Provide the (x, y) coordinate of the cell's center where the given text is located.  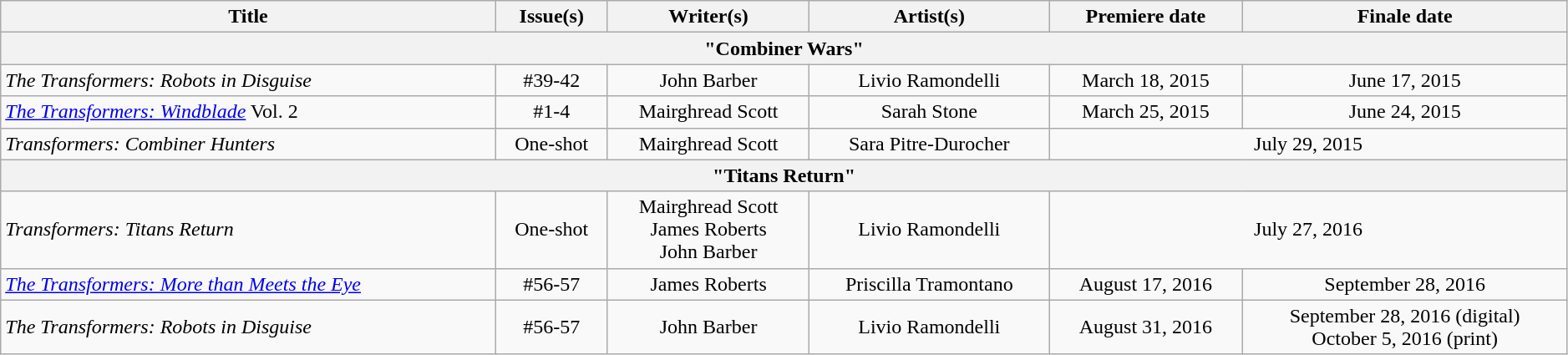
Sara Pitre-Durocher (929, 144)
March 25, 2015 (1146, 112)
September 28, 2016 (1405, 284)
Mairghread Scott James Roberts John Barber (708, 230)
June 24, 2015 (1405, 112)
Finale date (1405, 17)
#1-4 (551, 112)
June 17, 2015 (1405, 80)
August 31, 2016 (1146, 327)
July 27, 2016 (1308, 230)
Writer(s) (708, 17)
The Transformers: More than Meets the Eye (248, 284)
Transformers: Titans Return (248, 230)
March 18, 2015 (1146, 80)
"Combiner Wars" (784, 48)
Sarah Stone (929, 112)
Title (248, 17)
August 17, 2016 (1146, 284)
Artist(s) (929, 17)
September 28, 2016 (digital) October 5, 2016 (print) (1405, 327)
Issue(s) (551, 17)
"Titans Return" (784, 175)
Priscilla Tramontano (929, 284)
#39-42 (551, 80)
The Transformers: Windblade Vol. 2 (248, 112)
July 29, 2015 (1308, 144)
Premiere date (1146, 17)
Transformers: Combiner Hunters (248, 144)
James Roberts (708, 284)
